Scan for the cell matching the given text and deliver its [x, y] coordinate at center. 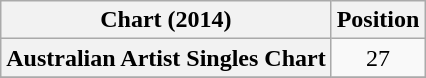
Position [378, 20]
27 [378, 58]
Australian Artist Singles Chart [166, 58]
Chart (2014) [166, 20]
